From the cell containing the given text, extract its center point as [x, y] coordinate. 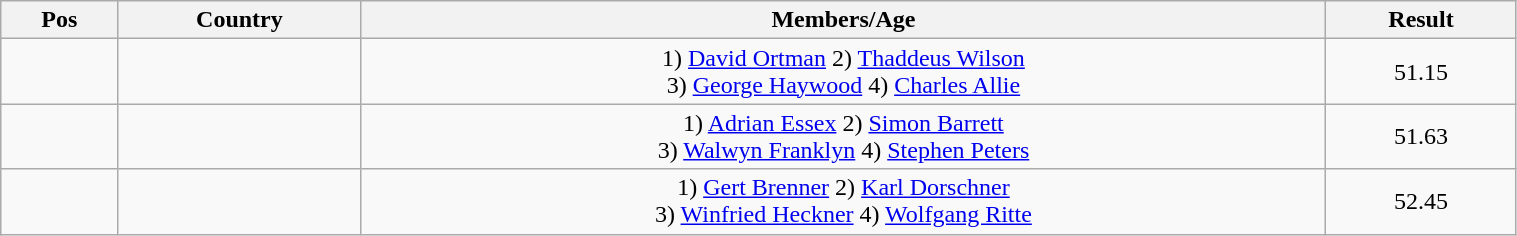
51.15 [1421, 72]
Country [240, 20]
Pos [60, 20]
Members/Age [844, 20]
52.45 [1421, 202]
1) David Ortman 2) Thaddeus Wilson3) George Haywood 4) Charles Allie [844, 72]
Result [1421, 20]
1) Adrian Essex 2) Simon Barrett3) Walwyn Franklyn 4) Stephen Peters [844, 136]
1) Gert Brenner 2) Karl Dorschner3) Winfried Heckner 4) Wolfgang Ritte [844, 202]
51.63 [1421, 136]
